Output the (x, y) coordinate of the center of the cell containing the given text.  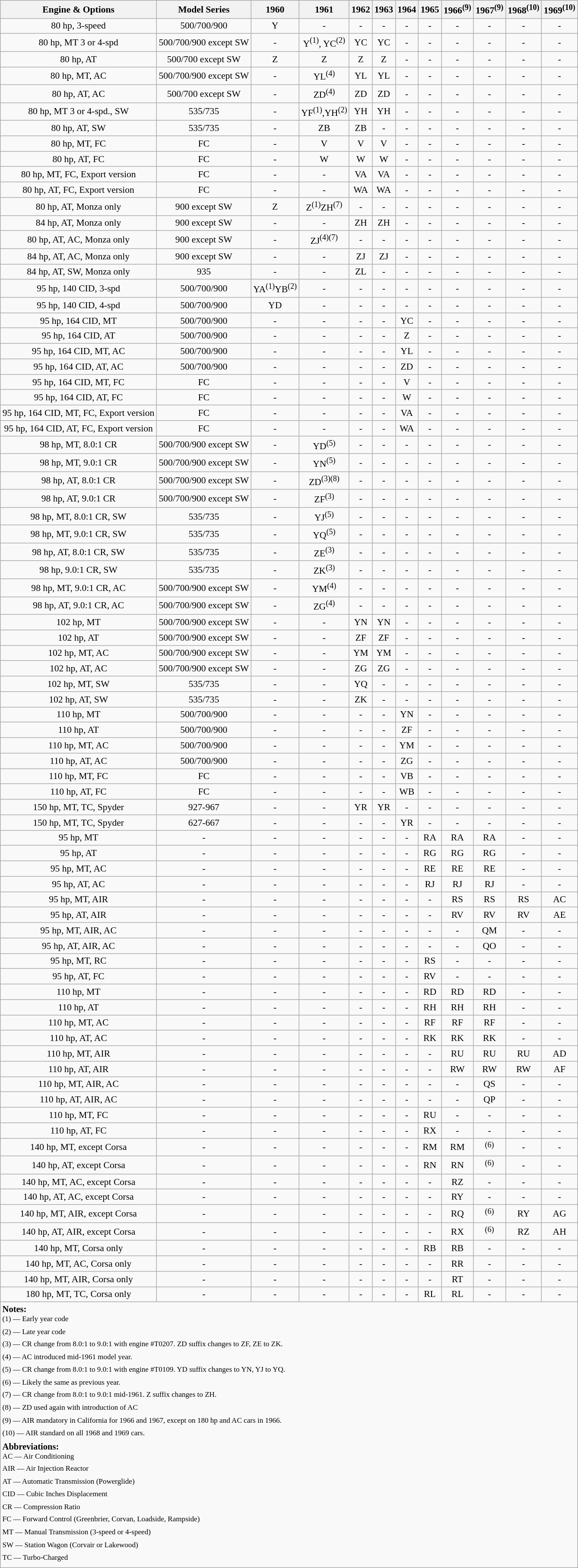
98 hp, MT, 8.0:1 CR (79, 445)
95 hp, AT, AIR (79, 915)
80 hp, AT, Monza only (79, 207)
AH (560, 1231)
QS (489, 1085)
110 hp, MT, AIR, AC (79, 1085)
95 hp, 164 CID, MT, FC, Export version (79, 413)
1965 (429, 10)
80 hp, AT, AC, Monza only (79, 240)
1963 (384, 10)
ZD(4) (324, 93)
84 hp, AT, Monza only (79, 223)
80 hp, MT 3 or 4-spd (79, 42)
ZF(3) (324, 499)
80 hp, AT, SW (79, 128)
102 hp, AT, SW (79, 699)
80 hp, MT 3 or 4-spd., SW (79, 112)
110 hp, AT, AIR, AC (79, 1100)
95 hp, 164 CID, AT, AC (79, 367)
ZG(4) (324, 605)
935 (204, 272)
98 hp, MT, 9.0:1 CR (79, 463)
YF(1),YH(2) (324, 112)
927-967 (204, 807)
1960 (275, 10)
RR (457, 1264)
95 hp, 164 CID, MT, AC (79, 351)
1968(10) (524, 10)
102 hp, MT, SW (79, 684)
84 hp, AT, SW, Monza only (79, 272)
80 hp, AT, FC (79, 159)
Z(1)ZH(7) (324, 207)
98 hp, AT, 8.0:1 CR, SW (79, 552)
102 hp, AT, AC (79, 669)
AC (560, 900)
140 hp, MT, except Corsa (79, 1147)
140 hp, MT, AIR, Corsa only (79, 1279)
95 hp, 140 CID, 3-spd (79, 289)
98 hp, AT, 9.0:1 CR, AC (79, 605)
140 hp, MT, AIR, except Corsa (79, 1214)
YL(4) (324, 76)
110 hp, AT, AIR (79, 1069)
YD (275, 305)
98 hp, AT, 8.0:1 CR (79, 481)
102 hp, MT, AC (79, 653)
RT (457, 1279)
95 hp, 140 CID, 4-spd (79, 305)
627-667 (204, 823)
98 hp, MT, 9.0:1 CR, AC (79, 588)
AF (560, 1069)
AD (560, 1054)
140 hp, MT, AC, Corsa only (79, 1264)
ZE(3) (324, 552)
95 hp, MT, AC (79, 869)
80 hp, 3-speed (79, 26)
95 hp, AT, AC (79, 884)
1961 (324, 10)
98 hp, AT, 9.0:1 CR (79, 499)
84 hp, AT, AC, Monza only (79, 256)
YN(5) (324, 463)
180 hp, MT, TC, Corsa only (79, 1294)
QM (489, 930)
Y (275, 26)
ZJ(4)(7) (324, 240)
95 hp, MT (79, 838)
QO (489, 946)
95 hp, AT, AIR, AC (79, 946)
80 hp, MT, FC, Export version (79, 175)
140 hp, MT, Corsa only (79, 1249)
1967(9) (489, 10)
YQ(5) (324, 534)
ZL (360, 272)
95 hp, MT, RC (79, 961)
80 hp, MT, FC (79, 144)
80 hp, AT (79, 59)
ZD(3)(8) (324, 481)
YA(1)YB(2) (275, 289)
98 hp, MT, 8.0:1 CR, SW (79, 516)
AG (560, 1214)
YM(4) (324, 588)
95 hp, AT, FC (79, 977)
102 hp, MT (79, 623)
RQ (457, 1214)
95 hp, 164 CID, AT, FC, Export version (79, 428)
95 hp, AT (79, 853)
95 hp, 164 CID, AT (79, 336)
110 hp, MT, AIR (79, 1054)
AE (560, 915)
1964 (407, 10)
YJ(5) (324, 516)
Engine & Options (79, 10)
1969(10) (560, 10)
80 hp, AT, AC (79, 93)
95 hp, MT, AIR (79, 900)
ZK(3) (324, 570)
95 hp, 164 CID, AT, FC (79, 398)
98 hp, 9.0:1 CR, SW (79, 570)
98 hp, MT, 9.0:1 CR, SW (79, 534)
Model Series (204, 10)
Y(1), YC(2) (324, 42)
140 hp, AT, except Corsa (79, 1165)
WB (407, 792)
140 hp, AT, AC, except Corsa (79, 1197)
QP (489, 1100)
102 hp, AT (79, 638)
140 hp, AT, AIR, except Corsa (79, 1231)
1966(9) (457, 10)
YD(5) (324, 445)
YQ (360, 684)
95 hp, 164 CID, MT (79, 321)
80 hp, AT, FC, Export version (79, 190)
80 hp, MT, AC (79, 76)
1962 (360, 10)
95 hp, MT, AIR, AC (79, 930)
VB (407, 776)
ZK (360, 699)
140 hp, MT, AC, except Corsa (79, 1182)
95 hp, 164 CID, MT, FC (79, 382)
